Return [x, y] of the center of cell containing provided text 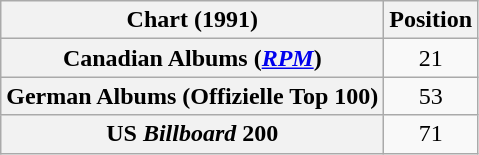
Position [431, 20]
US Billboard 200 [192, 134]
Canadian Albums (RPM) [192, 58]
53 [431, 96]
Chart (1991) [192, 20]
21 [431, 58]
German Albums (Offizielle Top 100) [192, 96]
71 [431, 134]
